Scan for the cell matching the given text and deliver its [x, y] coordinate at center. 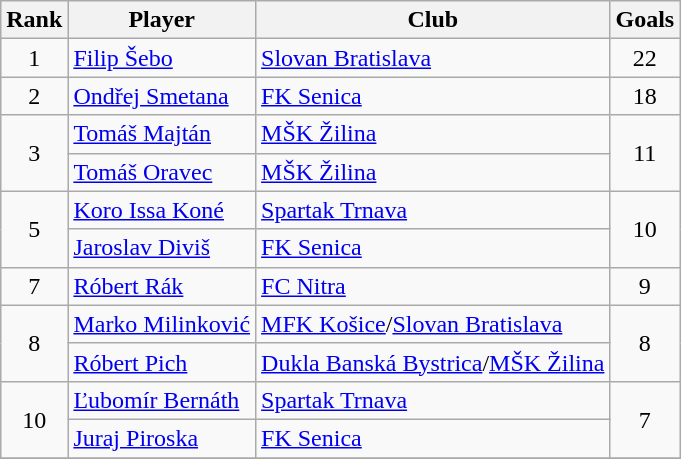
Player [162, 20]
18 [645, 96]
FC Nitra [433, 286]
5 [34, 229]
11 [645, 153]
Slovan Bratislava [433, 58]
2 [34, 96]
Juraj Piroska [162, 438]
9 [645, 286]
Dukla Banská Bystrica/MŠK Žilina [433, 362]
22 [645, 58]
Ľubomír Bernáth [162, 400]
Goals [645, 20]
Rank [34, 20]
Róbert Pich [162, 362]
Jaroslav Diviš [162, 248]
Koro Issa Koné [162, 210]
Róbert Rák [162, 286]
Tomáš Oravec [162, 172]
Ondřej Smetana [162, 96]
Marko Milinković [162, 324]
Club [433, 20]
Filip Šebo [162, 58]
1 [34, 58]
3 [34, 153]
MFK Košice/Slovan Bratislava [433, 324]
Tomáš Majtán [162, 134]
